For the text-containing cell, return its midpoint in (X, Y) coordinate format. 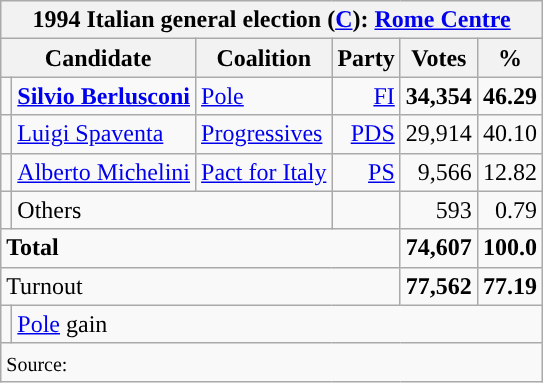
74,607 (438, 248)
Source: (272, 362)
Progressives (264, 134)
Alberto Michelini (104, 172)
Party (366, 58)
77,562 (438, 286)
% (510, 58)
Pole gain (278, 324)
PS (366, 172)
100.0 (510, 248)
46.29 (510, 96)
Votes (438, 58)
1994 Italian general election (C): Rome Centre (272, 20)
FI (366, 96)
Silvio Berlusconi (104, 96)
40.10 (510, 134)
12.82 (510, 172)
Candidate (98, 58)
Coalition (264, 58)
Others (172, 210)
Pole (264, 96)
Turnout (201, 286)
Pact for Italy (264, 172)
593 (438, 210)
9,566 (438, 172)
Total (201, 248)
PDS (366, 134)
77.19 (510, 286)
34,354 (438, 96)
29,914 (438, 134)
Luigi Spaventa (104, 134)
0.79 (510, 210)
